Return the [x, y] coordinate for the center point of the cell that contains the specified text.  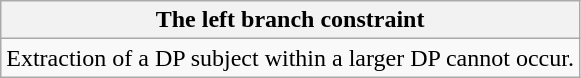
Extraction of a DP subject within a larger DP cannot occur. [290, 58]
The left branch constraint [290, 20]
